Extract the (X, Y) coordinate from the center of the cell holding the provided text.  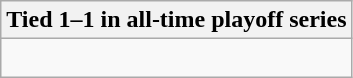
Tied 1–1 in all-time playoff series (176, 20)
